Determine the (x, y) coordinate at the center of the cell enclosing the given text.  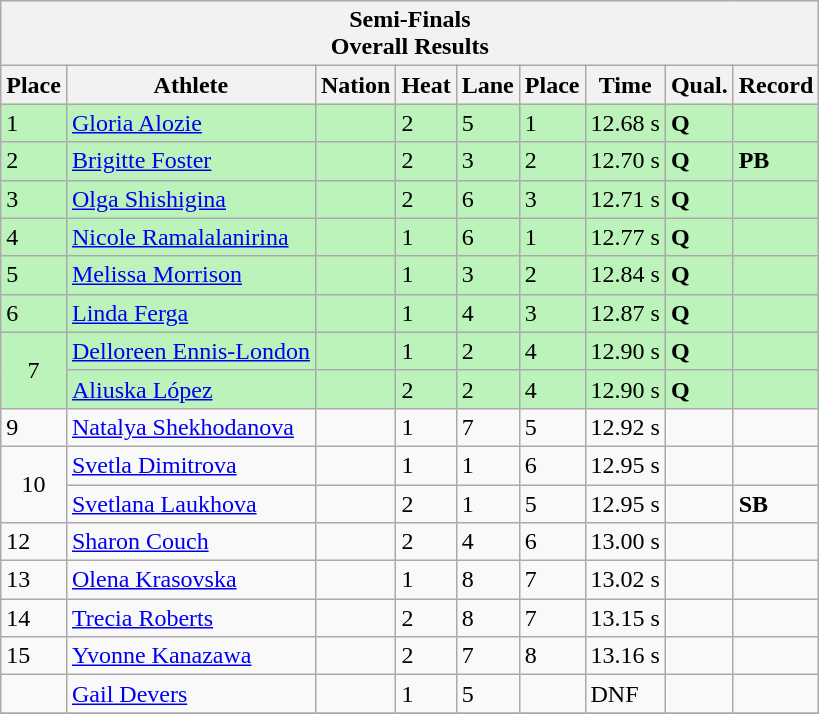
Trecia Roberts (190, 618)
12.87 s (625, 313)
SB (776, 503)
Linda Ferga (190, 313)
Record (776, 85)
13 (34, 580)
Sharon Couch (190, 542)
Lane (488, 85)
13.15 s (625, 618)
Nation (355, 85)
Brigitte Foster (190, 161)
9 (34, 427)
Olena Krasovska (190, 580)
Svetla Dimitrova (190, 465)
12.68 s (625, 123)
Time (625, 85)
Gloria Alozie (190, 123)
Heat (426, 85)
Athlete (190, 85)
12 (34, 542)
12.84 s (625, 275)
Olga Shishigina (190, 199)
Natalya Shekhodanova (190, 427)
14 (34, 618)
13.02 s (625, 580)
Melissa Morrison (190, 275)
Nicole Ramalalanirina (190, 237)
13.16 s (625, 656)
12.70 s (625, 161)
15 (34, 656)
Svetlana Laukhova (190, 503)
PB (776, 161)
10 (34, 484)
12.77 s (625, 237)
Yvonne Kanazawa (190, 656)
DNF (625, 694)
Delloreen Ennis-London (190, 351)
Qual. (699, 85)
Gail Devers (190, 694)
Semi-Finals Overall Results (410, 34)
12.92 s (625, 427)
12.71 s (625, 199)
13.00 s (625, 542)
Aliuska López (190, 389)
